Identify which cell holds the provided text, then report its (X, Y) central coordinate. 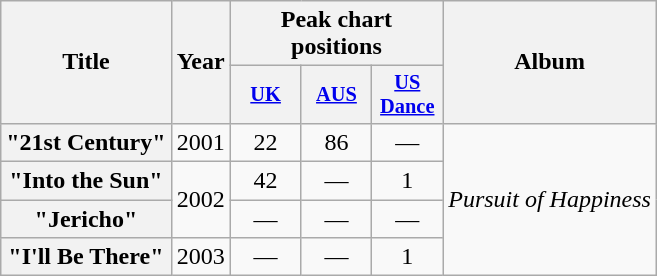
"Into the Sun" (86, 181)
2003 (200, 257)
"21st Century" (86, 142)
Album (550, 62)
AUS (336, 95)
UK (266, 95)
USDance (408, 95)
Pursuit of Happiness (550, 199)
42 (266, 181)
2001 (200, 142)
Peak chart positions (336, 34)
Year (200, 62)
"Jericho" (86, 219)
2002 (200, 200)
Title (86, 62)
22 (266, 142)
86 (336, 142)
"I'll Be There" (86, 257)
